Locate the cell with the specified text and output its [X, Y] center coordinate. 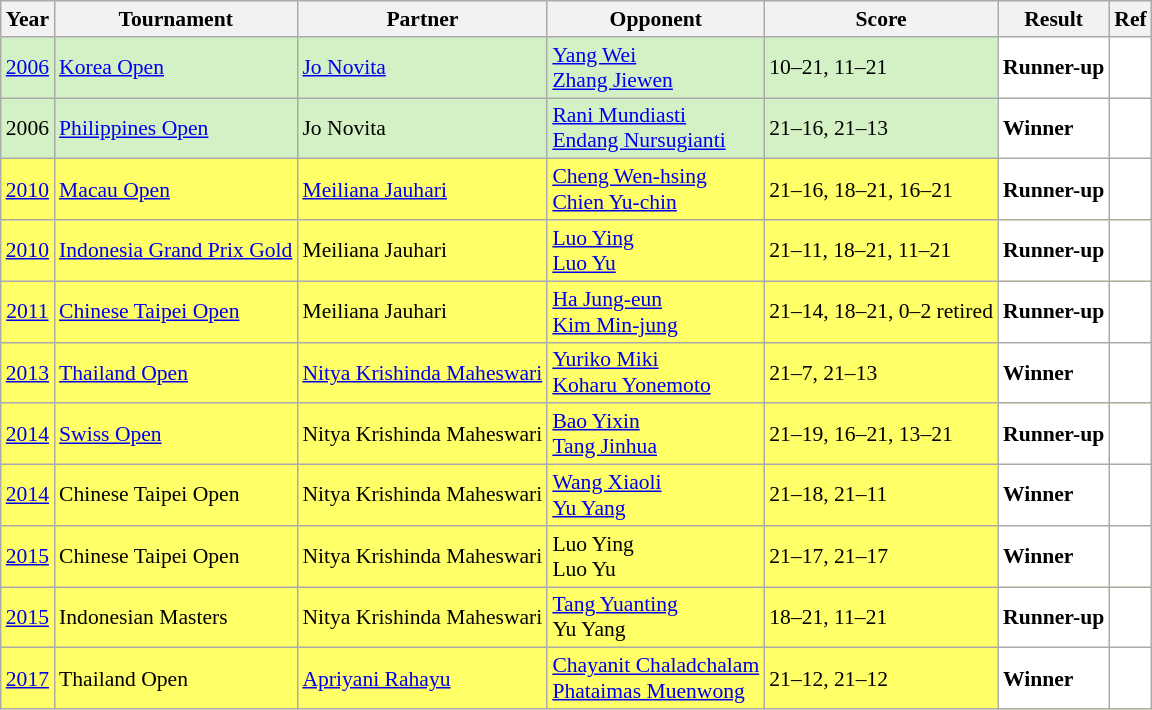
Ha Jung-eun Kim Min-jung [656, 312]
2011 [28, 312]
Chayanit Chaladchalam Phataimas Muenwong [656, 678]
Indonesian Masters [176, 618]
2013 [28, 372]
21–17, 21–17 [881, 556]
Korea Open [176, 68]
2017 [28, 678]
Ref [1130, 19]
Tournament [176, 19]
Wang Xiaoli Yu Yang [656, 496]
Apriyani Rahayu [422, 678]
Tang Yuanting Yu Yang [656, 618]
21–16, 21–13 [881, 128]
21–12, 21–12 [881, 678]
Cheng Wen-hsing Chien Yu-chin [656, 190]
Opponent [656, 19]
Philippines Open [176, 128]
Indonesia Grand Prix Gold [176, 250]
21–19, 16–21, 13–21 [881, 434]
21–16, 18–21, 16–21 [881, 190]
Score [881, 19]
21–14, 18–21, 0–2 retired [881, 312]
Bao Yixin Tang Jinhua [656, 434]
Partner [422, 19]
21–7, 21–13 [881, 372]
21–11, 18–21, 11–21 [881, 250]
Year [28, 19]
21–18, 21–11 [881, 496]
Yang Wei Zhang Jiewen [656, 68]
Swiss Open [176, 434]
Result [1054, 19]
Macau Open [176, 190]
18–21, 11–21 [881, 618]
10–21, 11–21 [881, 68]
Yuriko Miki Koharu Yonemoto [656, 372]
Rani Mundiasti Endang Nursugianti [656, 128]
